Return (x, y) of the center of cell containing provided text 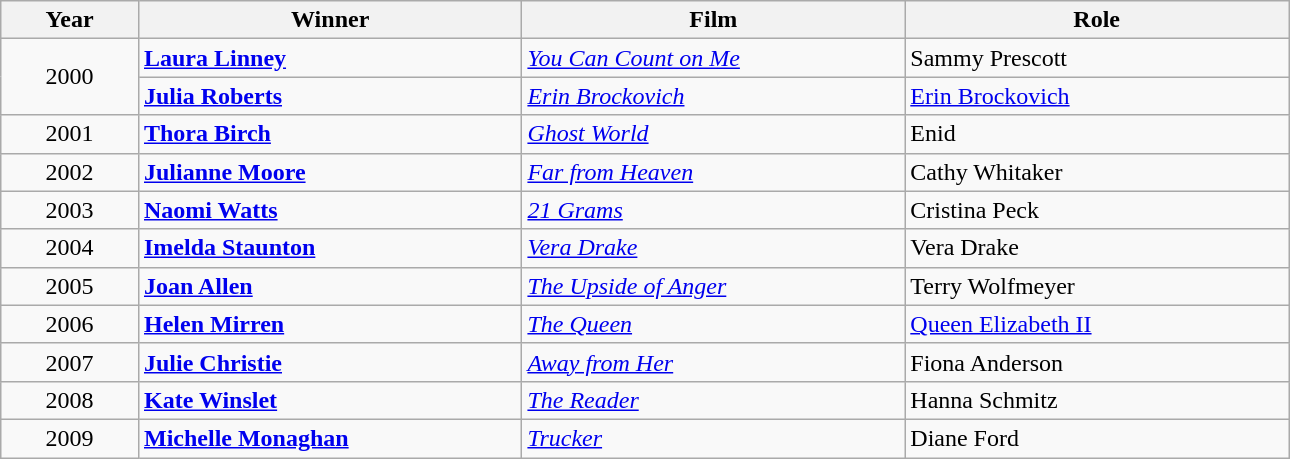
Ghost World (714, 134)
Kate Winslet (330, 400)
2001 (70, 134)
Julie Christie (330, 362)
Cristina Peck (1097, 210)
2004 (70, 248)
Julianne Moore (330, 172)
Diane Ford (1097, 438)
Imelda Staunton (330, 248)
Hanna Schmitz (1097, 400)
Fiona Anderson (1097, 362)
Thora Birch (330, 134)
2006 (70, 324)
Winner (330, 20)
2009 (70, 438)
Terry Wolfmeyer (1097, 286)
Away from Her (714, 362)
Trucker (714, 438)
Cathy Whitaker (1097, 172)
Queen Elizabeth II (1097, 324)
The Upside of Anger (714, 286)
Julia Roberts (330, 96)
You Can Count on Me (714, 58)
Laura Linney (330, 58)
Film (714, 20)
Helen Mirren (330, 324)
Sammy Prescott (1097, 58)
2007 (70, 362)
2003 (70, 210)
21 Grams (714, 210)
The Queen (714, 324)
2008 (70, 400)
The Reader (714, 400)
2002 (70, 172)
Enid (1097, 134)
2000 (70, 77)
Michelle Monaghan (330, 438)
Naomi Watts (330, 210)
Joan Allen (330, 286)
Role (1097, 20)
2005 (70, 286)
Year (70, 20)
Far from Heaven (714, 172)
